Pinpoint the cell where the given text exists, returning its (X, Y) midpoint coordinate. 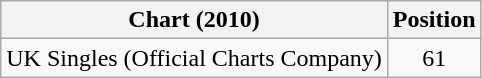
UK Singles (Official Charts Company) (194, 58)
Position (434, 20)
61 (434, 58)
Chart (2010) (194, 20)
